Return the (x, y) coordinate for the center point of the cell that contains the specified text.  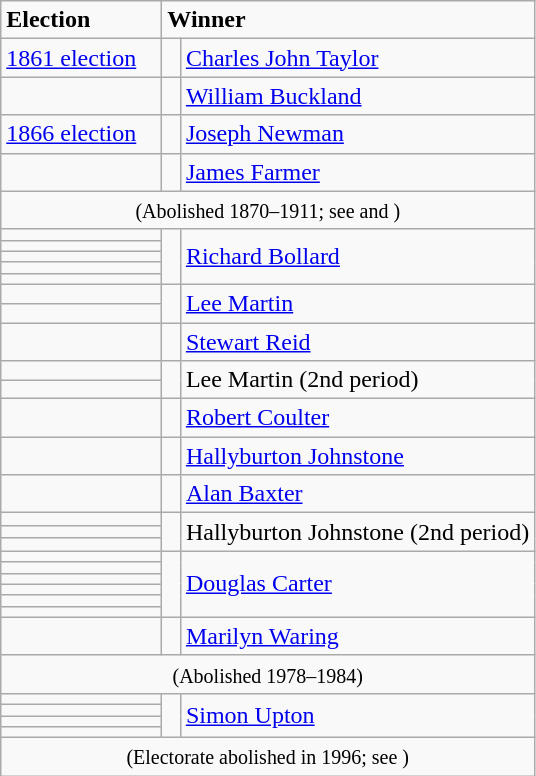
Robert Coulter (357, 418)
Winner (348, 20)
Election (82, 20)
(Abolished 1870–1911; see and ) (268, 210)
Hallyburton Johnstone (357, 456)
Marilyn Waring (357, 636)
Stewart Reid (357, 341)
Douglas Carter (357, 584)
(Abolished 1978–1984) (268, 674)
1861 election (82, 58)
Lee Martin (2nd period) (357, 380)
Simon Upton (357, 715)
James Farmer (357, 172)
(Electorate abolished in 1996; see ) (268, 757)
Richard Bollard (357, 256)
Hallyburton Johnstone (2nd period) (357, 532)
Joseph Newman (357, 134)
Alan Baxter (357, 494)
William Buckland (357, 96)
Charles John Taylor (357, 58)
1866 election (82, 134)
Lee Martin (357, 303)
